Provide the (X, Y) coordinate of the cell's center where the given text is located.  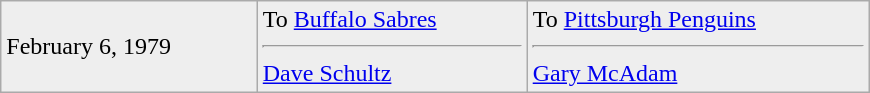
To Pittsburgh PenguinsGary McAdam (698, 47)
To Buffalo SabresDave Schultz (392, 47)
February 6, 1979 (129, 47)
